Identify which cell holds the provided text, then report its (x, y) central coordinate. 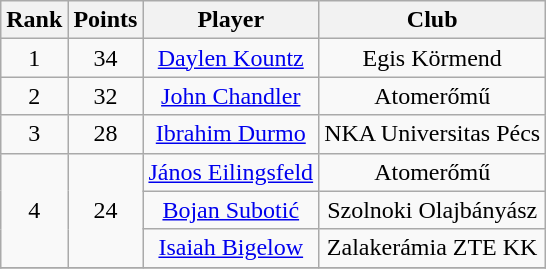
Player (231, 20)
1 (34, 58)
Points (106, 20)
32 (106, 96)
Rank (34, 20)
4 (34, 210)
3 (34, 134)
Ibrahim Durmo (231, 134)
Bojan Subotić (231, 210)
2 (34, 96)
János Eilingsfeld (231, 172)
John Chandler (231, 96)
Daylen Kountz (231, 58)
Zalakerámia ZTE KK (432, 248)
24 (106, 210)
34 (106, 58)
Egis Körmend (432, 58)
NKA Universitas Pécs (432, 134)
Isaiah Bigelow (231, 248)
28 (106, 134)
Club (432, 20)
Szolnoki Olajbányász (432, 210)
